Locate the cell with the specified text and output its (X, Y) center coordinate. 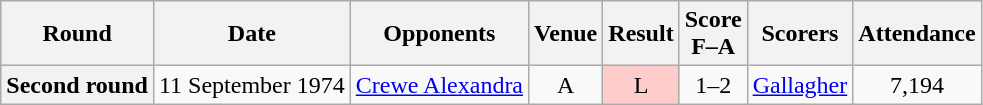
11 September 1974 (252, 85)
A (566, 85)
Round (78, 34)
Second round (78, 85)
Gallagher (800, 85)
Venue (566, 34)
Crewe Alexandra (439, 85)
7,194 (917, 85)
1–2 (713, 85)
Date (252, 34)
ScoreF–A (713, 34)
Opponents (439, 34)
L (641, 85)
Scorers (800, 34)
Result (641, 34)
Attendance (917, 34)
